Find where the given text appears and provide that cell's center as [X, Y] coordinate. 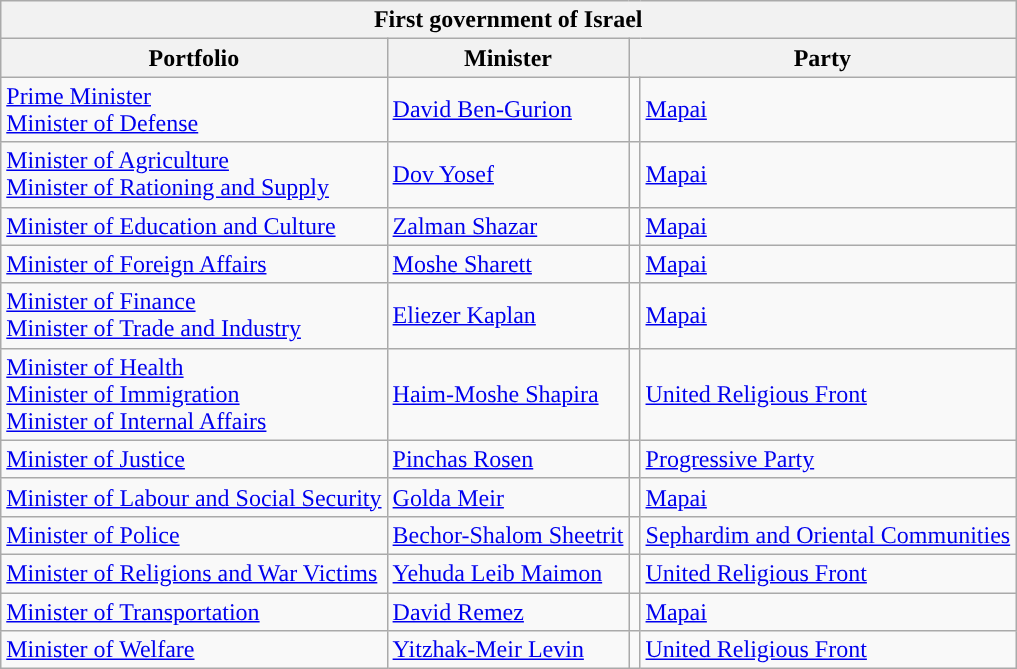
Minister of AgricultureMinister of Rationing and Supply [194, 174]
Minister of Transportation [194, 611]
Eliezer Kaplan [508, 316]
Party [822, 58]
Bechor-Shalom Sheetrit [508, 535]
Minister of HealthMinister of ImmigrationMinister of Internal Affairs [194, 394]
David Remez [508, 611]
Dov Yosef [508, 174]
Minister of Foreign Affairs [194, 264]
Minister of Labour and Social Security [194, 497]
Minister of Justice [194, 459]
Minister of Education and Culture [194, 226]
Minister of FinanceMinister of Trade and Industry [194, 316]
Sephardim and Oriental Communities [828, 535]
Minister [508, 58]
Progressive Party [828, 459]
Moshe Sharett [508, 264]
First government of Israel [508, 20]
Minister of Religions and War Victims [194, 573]
Zalman Shazar [508, 226]
Pinchas Rosen [508, 459]
Yitzhak-Meir Levin [508, 650]
Portfolio [194, 58]
Prime MinisterMinister of Defense [194, 110]
Minister of Welfare [194, 650]
David Ben-Gurion [508, 110]
Minister of Police [194, 535]
Golda Meir [508, 497]
Haim-Moshe Shapira [508, 394]
Yehuda Leib Maimon [508, 573]
